For the text-containing cell, return its midpoint in (x, y) coordinate format. 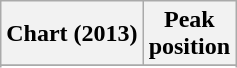
Chart (2013) (72, 34)
Peak position (189, 34)
